Locate the cell with the specified text and output its (X, Y) center coordinate. 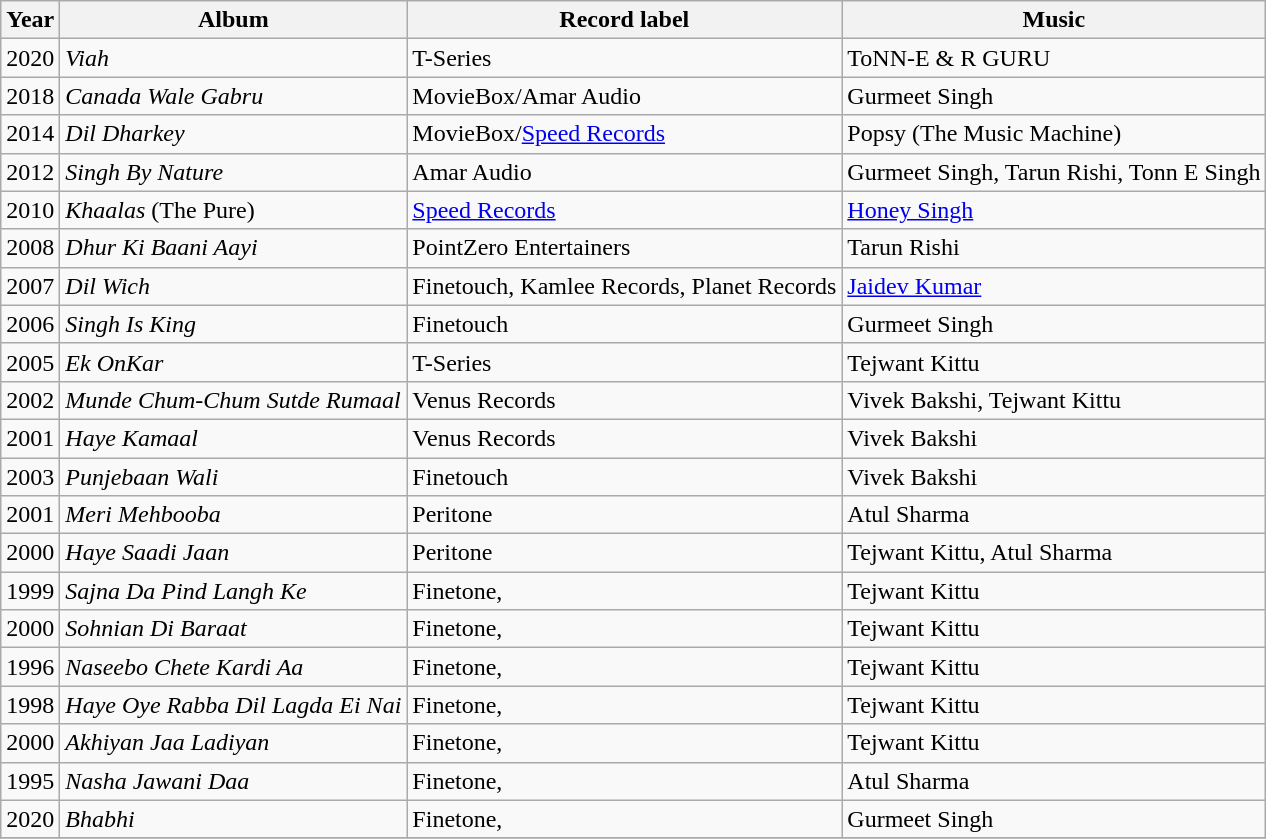
2012 (30, 172)
Naseebo Chete Kardi Aa (234, 667)
2007 (30, 286)
Munde Chum-Chum Sutde Rumaal (234, 400)
Gurmeet Singh, Tarun Rishi, Tonn E Singh (1054, 172)
2018 (30, 96)
Akhiyan Jaa Ladiyan (234, 743)
2010 (30, 210)
Popsy (The Music Machine) (1054, 134)
MovieBox/Amar Audio (624, 96)
Viah (234, 58)
Singh By Nature (234, 172)
2014 (30, 134)
ToNN-E & R GURU (1054, 58)
PointZero Entertainers (624, 248)
Haye Oye Rabba Dil Lagda Ei Nai (234, 705)
MovieBox/Speed Records (624, 134)
2005 (30, 362)
2008 (30, 248)
Honey Singh (1054, 210)
Year (30, 20)
Punjebaan Wali (234, 477)
Dil Wich (234, 286)
1996 (30, 667)
Singh Is King (234, 324)
Music (1054, 20)
Canada Wale Gabru (234, 96)
Sohnian Di Baraat (234, 629)
Khaalas (The Pure) (234, 210)
Vivek Bakshi, Tejwant Kittu (1054, 400)
Finetouch, Kamlee Records, Planet Records (624, 286)
Haye Saadi Jaan (234, 553)
Meri Mehbooba (234, 515)
Bhabhi (234, 819)
Sajna Da Pind Langh Ke (234, 591)
Tarun Rishi (1054, 248)
1998 (30, 705)
Tejwant Kittu, Atul Sharma (1054, 553)
2002 (30, 400)
Dil Dharkey (234, 134)
Ek OnKar (234, 362)
Haye Kamaal (234, 438)
Album (234, 20)
Nasha Jawani Daa (234, 781)
Record label (624, 20)
Speed Records (624, 210)
Jaidev Kumar (1054, 286)
Amar Audio (624, 172)
2003 (30, 477)
1995 (30, 781)
2006 (30, 324)
1999 (30, 591)
Dhur Ki Baani Aayi (234, 248)
